Pinpoint the cell where the given text exists, returning its [x, y] midpoint coordinate. 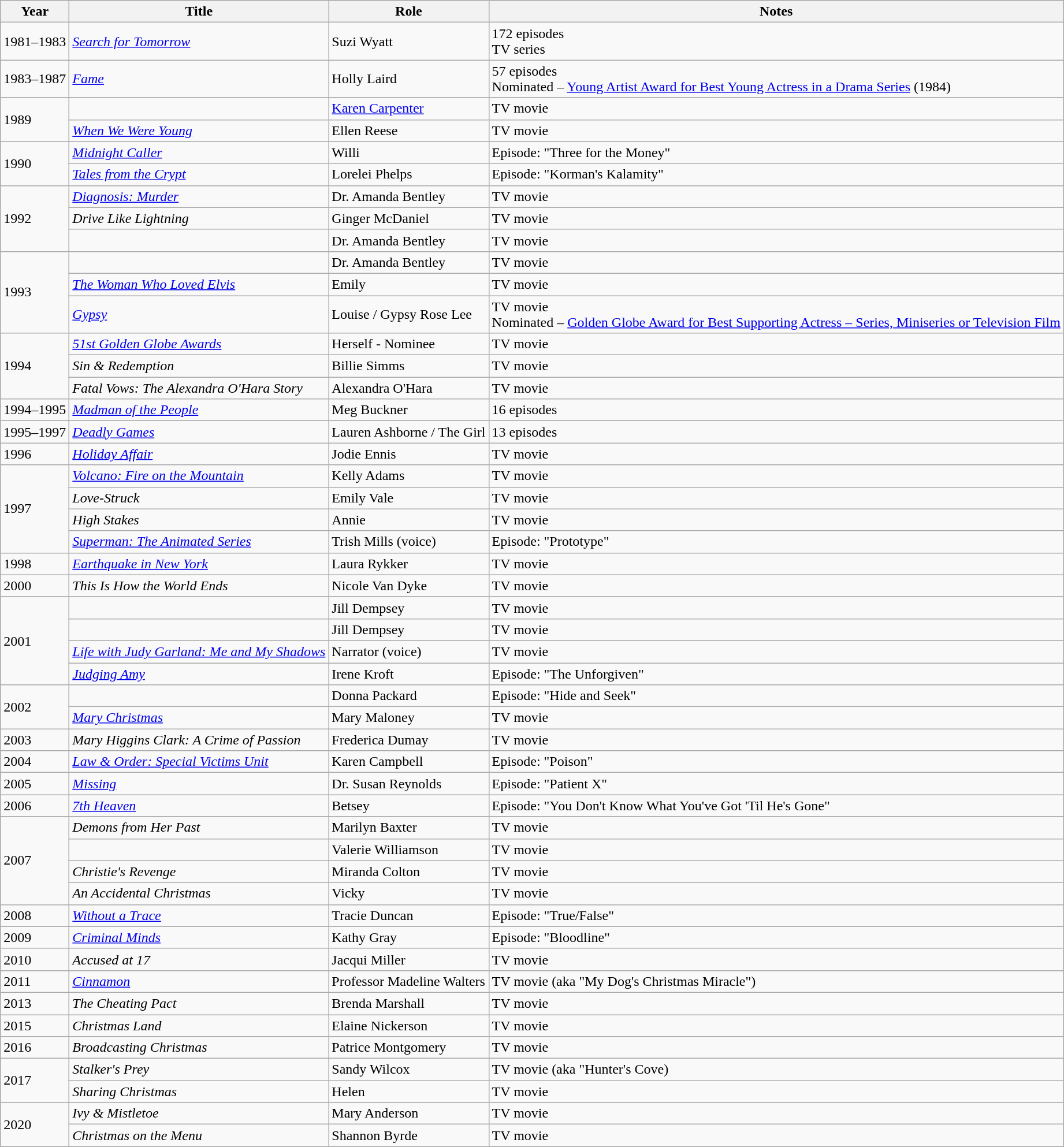
Christmas Land [199, 1025]
Betsey [409, 806]
Missing [199, 784]
2000 [35, 586]
Cinnamon [199, 981]
Demons from Her Past [199, 828]
Lorelei Phelps [409, 174]
51st Golden Globe Awards [199, 344]
Meg Buckner [409, 410]
TV movie (aka "Hunter's Cove) [776, 1070]
Year [35, 12]
Emily Vale [409, 498]
Fame [199, 79]
Helen [409, 1092]
Annie [409, 520]
2010 [35, 959]
Elaine Nickerson [409, 1025]
Ginger McDaniel [409, 218]
1994–1995 [35, 410]
Irene Kroft [409, 674]
2002 [35, 707]
Life with Judy Garland: Me and My Shadows [199, 651]
2016 [35, 1048]
Karen Carpenter [409, 109]
Earthquake in New York [199, 564]
Professor Madeline Walters [409, 981]
Jacqui Miller [409, 959]
1990 [35, 163]
Mary Maloney [409, 718]
Criminal Minds [199, 937]
Fatal Vows: The Alexandra O'Hara Story [199, 388]
Without a Trace [199, 915]
Madman of the People [199, 410]
1994 [35, 366]
TV movieNominated – Golden Globe Award for Best Supporting Actress – Series, Miniseries or Television Film [776, 314]
Mary Christmas [199, 718]
Willi [409, 152]
Gypsy [199, 314]
Nicole Van Dyke [409, 586]
Kathy Gray [409, 937]
Mary Higgins Clark: A Crime of Passion [199, 740]
Episode: "The Unforgiven" [776, 674]
Diagnosis: Murder [199, 196]
Love-Struck [199, 498]
Accused at 17 [199, 959]
Sin & Redemption [199, 366]
2007 [35, 861]
1998 [35, 564]
Suzi Wyatt [409, 42]
2015 [35, 1025]
Laura Rykker [409, 564]
Episode: "You Don't Know What You've Got 'Til He's Gone" [776, 806]
Vicky [409, 893]
Alexandra O'Hara [409, 388]
Miranda Colton [409, 872]
Episode: "Bloodline" [776, 937]
Narrator (voice) [409, 651]
2011 [35, 981]
2006 [35, 806]
Deadly Games [199, 432]
Christmas on the Menu [199, 1135]
2001 [35, 640]
Emily [409, 284]
Patrice Montgomery [409, 1048]
Ivy & Mistletoe [199, 1114]
Donna Packard [409, 696]
2017 [35, 1081]
Frederica Dumay [409, 740]
Holiday Affair [199, 454]
Episode: "True/False" [776, 915]
Christie's Revenge [199, 872]
Sandy Wilcox [409, 1070]
2008 [35, 915]
Mary Anderson [409, 1114]
Superman: The Animated Series [199, 542]
Episode: "Poison" [776, 762]
Lauren Ashborne / The Girl [409, 432]
Valerie Williamson [409, 850]
Judging Amy [199, 674]
Sharing Christmas [199, 1092]
16 episodes [776, 410]
Episode: "Korman's Kalamity" [776, 174]
Midnight Caller [199, 152]
Search for Tomorrow [199, 42]
Volcano: Fire on the Mountain [199, 476]
This Is How the World Ends [199, 586]
Stalker's Prey [199, 1070]
Title [199, 12]
When We Were Young [199, 131]
Episode: "Prototype" [776, 542]
TV movie (aka "My Dog's Christmas Miracle") [776, 981]
Tales from the Crypt [199, 174]
2009 [35, 937]
Jodie Ennis [409, 454]
2013 [35, 1003]
2003 [35, 740]
Herself - Nominee [409, 344]
High Stakes [199, 520]
1992 [35, 218]
Notes [776, 12]
13 episodes [776, 432]
2005 [35, 784]
Marilyn Baxter [409, 828]
Ellen Reese [409, 131]
Brenda Marshall [409, 1003]
1996 [35, 454]
Louise / Gypsy Rose Lee [409, 314]
Role [409, 12]
Episode: "Patient X" [776, 784]
Shannon Byrde [409, 1135]
172 episodesTV series [776, 42]
Broadcasting Christmas [199, 1048]
Holly Laird [409, 79]
2020 [35, 1124]
1995–1997 [35, 432]
An Accidental Christmas [199, 893]
1997 [35, 509]
57 episodesNominated – Young Artist Award for Best Young Actress in a Drama Series (1984) [776, 79]
Episode: "Hide and Seek" [776, 696]
Drive Like Lightning [199, 218]
1981–1983 [35, 42]
Dr. Susan Reynolds [409, 784]
Law & Order: Special Victims Unit [199, 762]
Trish Mills (voice) [409, 542]
Episode: "Three for the Money" [776, 152]
Kelly Adams [409, 476]
1983–1987 [35, 79]
The Woman Who Loved Elvis [199, 284]
1989 [35, 120]
1993 [35, 292]
Billie Simms [409, 366]
The Cheating Pact [199, 1003]
2004 [35, 762]
Karen Campbell [409, 762]
7th Heaven [199, 806]
Tracie Duncan [409, 915]
